Find where the given text appears and provide that cell's center as [x, y] coordinate. 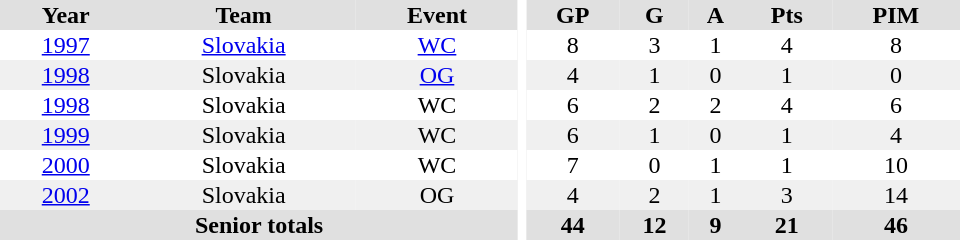
2002 [66, 195]
Event [437, 15]
PIM [896, 15]
2000 [66, 165]
Year [66, 15]
10 [896, 165]
Team [243, 15]
GP [573, 15]
9 [715, 225]
G [655, 15]
Senior totals [259, 225]
21 [787, 225]
14 [896, 195]
46 [896, 225]
1997 [66, 45]
Pts [787, 15]
44 [573, 225]
A [715, 15]
12 [655, 225]
1999 [66, 135]
7 [573, 165]
